Return the (x, y) coordinate for the center point of the cell that contains the specified text.  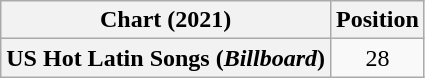
Chart (2021) (166, 20)
Position (378, 20)
28 (378, 58)
US Hot Latin Songs (Billboard) (166, 58)
